For the text-containing cell, return its midpoint in [x, y] coordinate format. 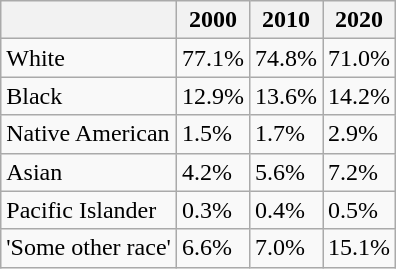
Pacific Islander [89, 210]
7.0% [286, 248]
2.9% [358, 134]
77.1% [212, 58]
Native American [89, 134]
White [89, 58]
0.4% [286, 210]
7.2% [358, 172]
'Some other race' [89, 248]
15.1% [358, 248]
1.7% [286, 134]
2000 [212, 20]
14.2% [358, 96]
1.5% [212, 134]
71.0% [358, 58]
74.8% [286, 58]
5.6% [286, 172]
6.6% [212, 248]
2020 [358, 20]
0.5% [358, 210]
0.3% [212, 210]
Black [89, 96]
Asian [89, 172]
12.9% [212, 96]
13.6% [286, 96]
4.2% [212, 172]
2010 [286, 20]
